Extract the [X, Y] coordinate from the center of the cell holding the provided text.  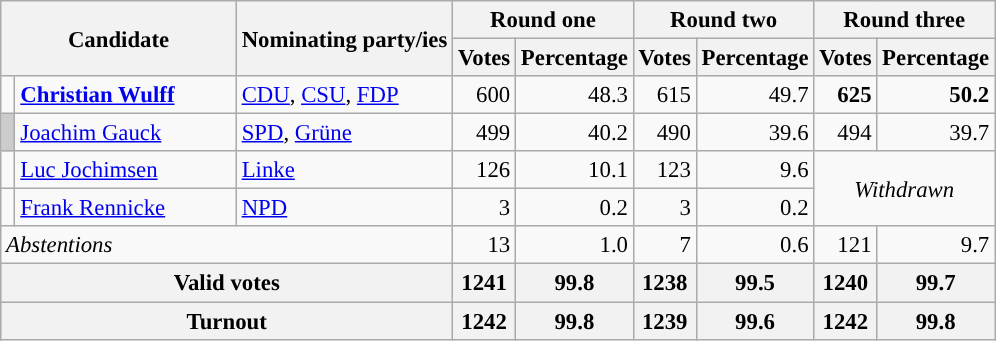
Valid votes [227, 283]
1238 [664, 283]
Nominating party/ies [344, 38]
Round three [904, 20]
99.7 [936, 283]
CDU, CSU, FDP [344, 95]
1239 [664, 321]
Luc Jochimsen [126, 170]
615 [664, 95]
121 [846, 245]
7 [664, 245]
9.6 [755, 170]
NPD [344, 208]
1240 [846, 283]
Frank Rennicke [126, 208]
40.2 [575, 133]
Candidate [119, 38]
13 [484, 245]
625 [846, 95]
99.5 [755, 283]
Christian Wulff [126, 95]
99.6 [755, 321]
123 [664, 170]
Turnout [227, 321]
600 [484, 95]
SPD, Grüne [344, 133]
1241 [484, 283]
50.2 [936, 95]
48.3 [575, 95]
499 [484, 133]
0.6 [755, 245]
Withdrawn [904, 188]
Round two [724, 20]
39.6 [755, 133]
490 [664, 133]
126 [484, 170]
Linke [344, 170]
Round one [544, 20]
39.7 [936, 133]
9.7 [936, 245]
49.7 [755, 95]
10.1 [575, 170]
Joachim Gauck [126, 133]
494 [846, 133]
Abstentions [227, 245]
1.0 [575, 245]
